Search for the cell housing the specified text and yield its (X, Y) center coordinate. 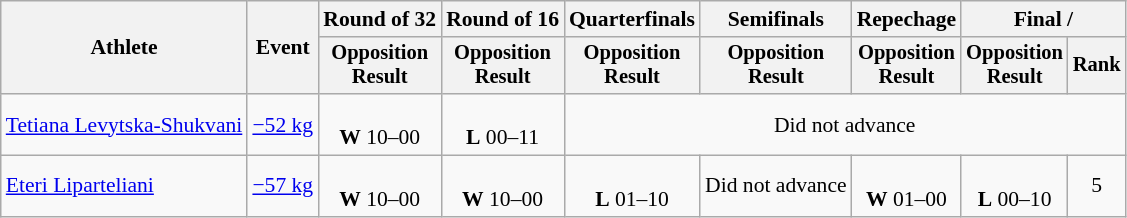
−52 kg (282, 124)
L 00–11 (502, 124)
Round of 16 (502, 19)
Round of 32 (380, 19)
L 01–10 (632, 186)
W 01–00 (907, 186)
5 (1097, 186)
−57 kg (282, 186)
Eteri Liparteliani (124, 186)
Final / (1043, 19)
Semifinals (776, 19)
Athlete (124, 48)
Repechage (907, 19)
Rank (1097, 66)
Event (282, 48)
L 00–10 (1014, 186)
Tetiana Levytska-Shukvani (124, 124)
Quarterfinals (632, 19)
